Pinpoint the cell where the given text exists, returning its [x, y] midpoint coordinate. 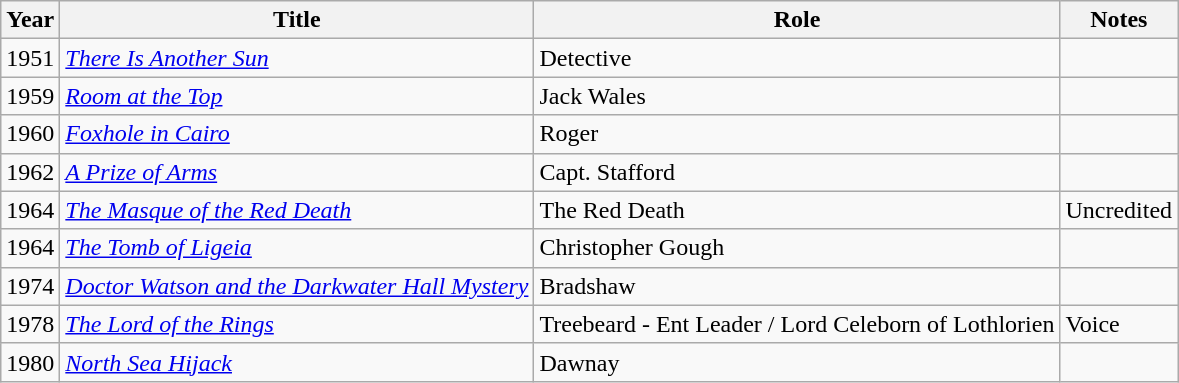
A Prize of Arms [297, 172]
Jack Wales [797, 96]
1974 [30, 286]
1980 [30, 362]
Dawnay [797, 362]
Treebeard - Ent Leader / Lord Celeborn of Lothlorien [797, 324]
1978 [30, 324]
1960 [30, 134]
There Is Another Sun [297, 58]
The Tomb of Ligeia [297, 248]
Detective [797, 58]
Christopher Gough [797, 248]
Uncredited [1119, 210]
Bradshaw [797, 286]
The Masque of the Red Death [297, 210]
1951 [30, 58]
Capt. Stafford [797, 172]
Roger [797, 134]
Year [30, 20]
Room at the Top [297, 96]
Foxhole in Cairo [297, 134]
Notes [1119, 20]
North Sea Hijack [297, 362]
1959 [30, 96]
Role [797, 20]
Voice [1119, 324]
The Red Death [797, 210]
Title [297, 20]
The Lord of the Rings [297, 324]
Doctor Watson and the Darkwater Hall Mystery [297, 286]
1962 [30, 172]
